Capture the cell that displays the provided text and extract its [X, Y] central coordinate. 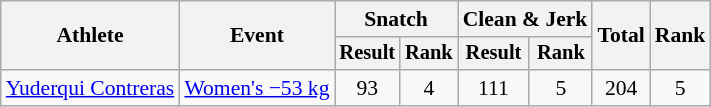
Yuderqui Contreras [90, 88]
204 [620, 88]
Clean & Jerk [526, 19]
Total [620, 36]
111 [494, 88]
93 [367, 88]
Event [256, 36]
Athlete [90, 36]
Snatch [396, 19]
Women's −53 kg [256, 88]
4 [429, 88]
